Detect which cell encompasses the target text, then output its [x, y] center coordinate. 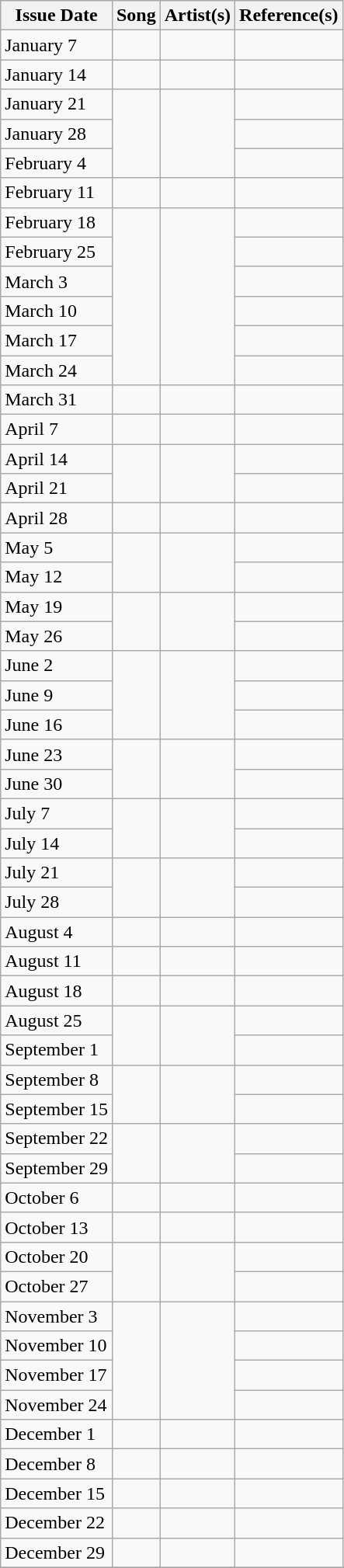
October 13 [57, 1227]
August 11 [57, 961]
October 20 [57, 1257]
September 15 [57, 1109]
June 16 [57, 725]
November 17 [57, 1375]
January 7 [57, 45]
February 18 [57, 222]
July 14 [57, 843]
May 12 [57, 577]
Issue Date [57, 16]
Reference(s) [289, 16]
August 18 [57, 991]
July 21 [57, 873]
May 26 [57, 636]
June 2 [57, 666]
January 14 [57, 75]
October 6 [57, 1198]
December 8 [57, 1464]
September 8 [57, 1080]
March 10 [57, 311]
November 10 [57, 1346]
September 22 [57, 1139]
August 4 [57, 932]
December 15 [57, 1493]
April 28 [57, 518]
January 21 [57, 104]
June 30 [57, 784]
January 28 [57, 134]
September 29 [57, 1168]
May 19 [57, 607]
July 7 [57, 813]
February 25 [57, 252]
August 25 [57, 1020]
April 7 [57, 429]
March 17 [57, 340]
December 1 [57, 1434]
June 9 [57, 695]
Artist(s) [197, 16]
February 11 [57, 193]
March 3 [57, 281]
December 29 [57, 1552]
June 23 [57, 754]
November 24 [57, 1405]
September 1 [57, 1050]
May 5 [57, 548]
December 22 [57, 1523]
Song [136, 16]
April 14 [57, 459]
October 27 [57, 1286]
April 21 [57, 488]
March 24 [57, 370]
July 28 [57, 902]
November 3 [57, 1316]
March 31 [57, 400]
February 4 [57, 163]
